Pinpoint the cell where the given text exists, returning its [X, Y] midpoint coordinate. 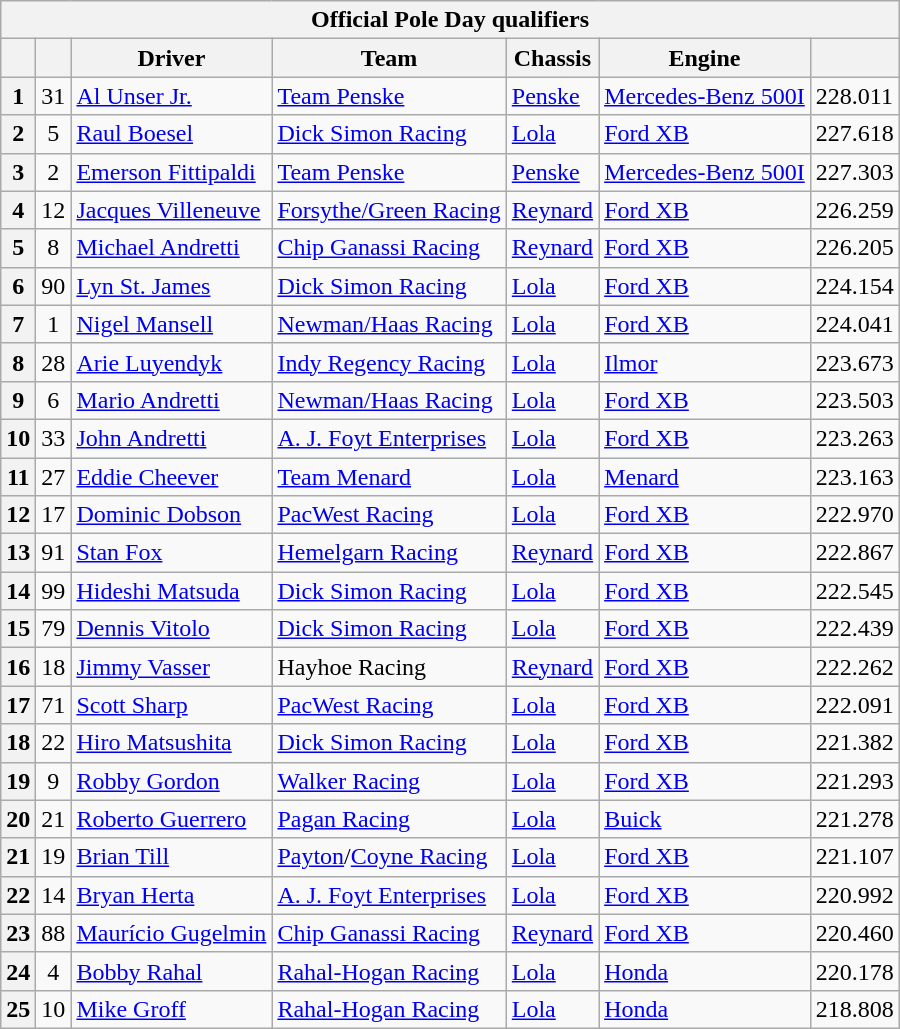
Menard [705, 477]
221.293 [854, 781]
Pagan Racing [389, 819]
71 [54, 705]
27 [54, 477]
Chassis [552, 58]
Emerson Fittipaldi [172, 172]
222.439 [854, 629]
Arie Luyendyk [172, 362]
226.259 [854, 210]
228.011 [854, 96]
221.107 [854, 857]
Eddie Cheever [172, 477]
Hiro Matsushita [172, 743]
99 [54, 591]
222.545 [854, 591]
3 [18, 172]
11 [18, 477]
John Andretti [172, 438]
224.041 [854, 324]
Brian Till [172, 857]
Forsythe/Green Racing [389, 210]
Mike Groff [172, 1009]
Bobby Rahal [172, 971]
Maurício Gugelmin [172, 933]
Hemelgarn Racing [389, 553]
221.278 [854, 819]
31 [54, 96]
222.970 [854, 515]
90 [54, 286]
Ilmor [705, 362]
220.178 [854, 971]
Dennis Vitolo [172, 629]
Official Pole Day qualifiers [450, 20]
Bryan Herta [172, 895]
Engine [705, 58]
Buick [705, 819]
222.867 [854, 553]
Walker Racing [389, 781]
28 [54, 362]
20 [18, 819]
Raul Boesel [172, 134]
Robby Gordon [172, 781]
222.262 [854, 667]
Jimmy Vasser [172, 667]
Michael Andretti [172, 248]
15 [18, 629]
227.303 [854, 172]
Lyn St. James [172, 286]
Stan Fox [172, 553]
223.163 [854, 477]
222.091 [854, 705]
Team [389, 58]
Payton/Coyne Racing [389, 857]
88 [54, 933]
Dominic Dobson [172, 515]
13 [18, 553]
Indy Regency Racing [389, 362]
24 [18, 971]
223.503 [854, 400]
223.673 [854, 362]
Jacques Villeneuve [172, 210]
220.992 [854, 895]
224.154 [854, 286]
16 [18, 667]
Roberto Guerrero [172, 819]
226.205 [854, 248]
25 [18, 1009]
7 [18, 324]
Al Unser Jr. [172, 96]
91 [54, 553]
23 [18, 933]
Team Menard [389, 477]
220.460 [854, 933]
Nigel Mansell [172, 324]
Driver [172, 58]
Hayhoe Racing [389, 667]
33 [54, 438]
223.263 [854, 438]
Hideshi Matsuda [172, 591]
Mario Andretti [172, 400]
227.618 [854, 134]
79 [54, 629]
Scott Sharp [172, 705]
221.382 [854, 743]
218.808 [854, 1009]
